Output the (X, Y) coordinate of the center of the cell containing the given text.  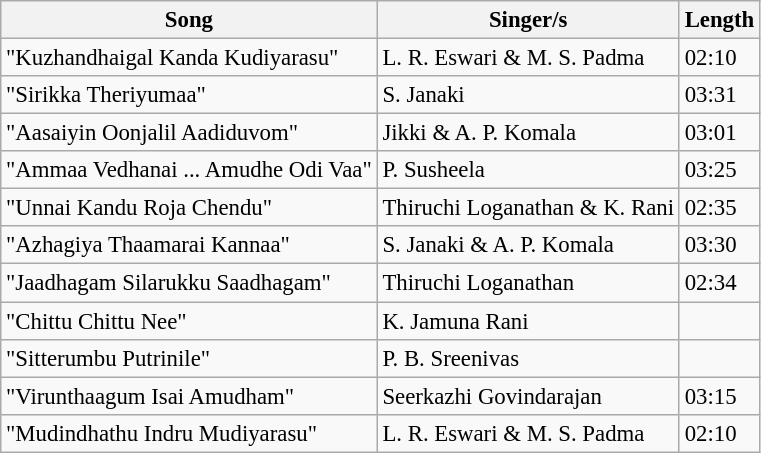
S. Janaki (528, 95)
"Chittu Chittu Nee" (189, 321)
Singer/s (528, 20)
"Mudindhathu Indru Mudiyarasu" (189, 433)
03:01 (719, 133)
"Sirikka Theriyumaa" (189, 95)
P. Susheela (528, 170)
Jikki & A. P. Komala (528, 133)
"Ammaa Vedhanai ... Amudhe Odi Vaa" (189, 170)
"Virunthaagum Isai Amudham" (189, 396)
K. Jamuna Rani (528, 321)
"Kuzhandhaigal Kanda Kudiyarasu" (189, 58)
02:35 (719, 208)
"Sitterumbu Putrinile" (189, 358)
Seerkazhi Govindarajan (528, 396)
03:15 (719, 396)
"Unnai Kandu Roja Chendu" (189, 208)
"Jaadhagam Silarukku Saadhagam" (189, 283)
S. Janaki & A. P. Komala (528, 245)
"Azhagiya Thaamarai Kannaa" (189, 245)
03:25 (719, 170)
03:30 (719, 245)
Length (719, 20)
Thiruchi Loganathan & K. Rani (528, 208)
02:34 (719, 283)
Song (189, 20)
P. B. Sreenivas (528, 358)
Thiruchi Loganathan (528, 283)
"Aasaiyin Oonjalil Aadiduvom" (189, 133)
03:31 (719, 95)
